Search for the cell housing the specified text and yield its (x, y) center coordinate. 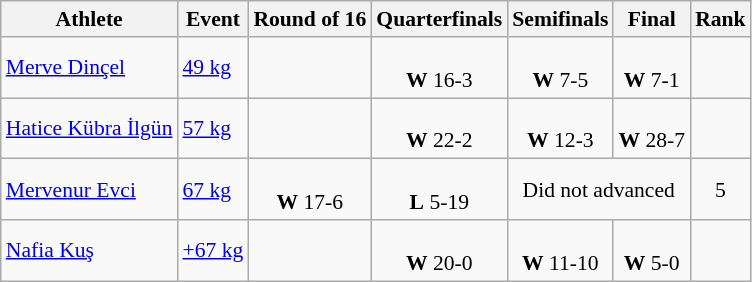
W 17-6 (310, 190)
Round of 16 (310, 19)
Semifinals (560, 19)
5 (720, 190)
Quarterfinals (439, 19)
W 16-3 (439, 68)
+67 kg (214, 250)
W 7-1 (652, 68)
W 11-10 (560, 250)
Nafia Kuş (90, 250)
W 5-0 (652, 250)
Event (214, 19)
Mervenur Evci (90, 190)
Final (652, 19)
W 20-0 (439, 250)
W 12-3 (560, 128)
Rank (720, 19)
W 22-2 (439, 128)
Hatice Kübra İlgün (90, 128)
W 7-5 (560, 68)
57 kg (214, 128)
67 kg (214, 190)
Did not advanced (598, 190)
Athlete (90, 19)
L 5-19 (439, 190)
W 28-7 (652, 128)
49 kg (214, 68)
Merve Dinçel (90, 68)
